Scan for the cell matching the given text and deliver its (x, y) coordinate at center. 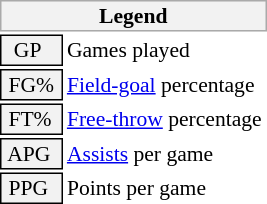
APG (31, 154)
Field-goal percentage (166, 85)
FG% (31, 85)
PPG (31, 188)
GP (31, 50)
Free-throw percentage (166, 120)
Points per game (166, 188)
Games played (166, 50)
Assists per game (166, 154)
Legend (134, 16)
FT% (31, 120)
